From the cell containing the given text, extract its center point as [X, Y] coordinate. 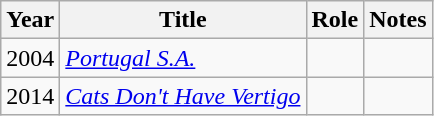
Role [335, 20]
Title [183, 20]
Portugal S.A. [183, 58]
2014 [30, 96]
2004 [30, 58]
Year [30, 20]
Notes [398, 20]
Cats Don't Have Vertigo [183, 96]
